Return [X, Y] of the center of cell containing provided text 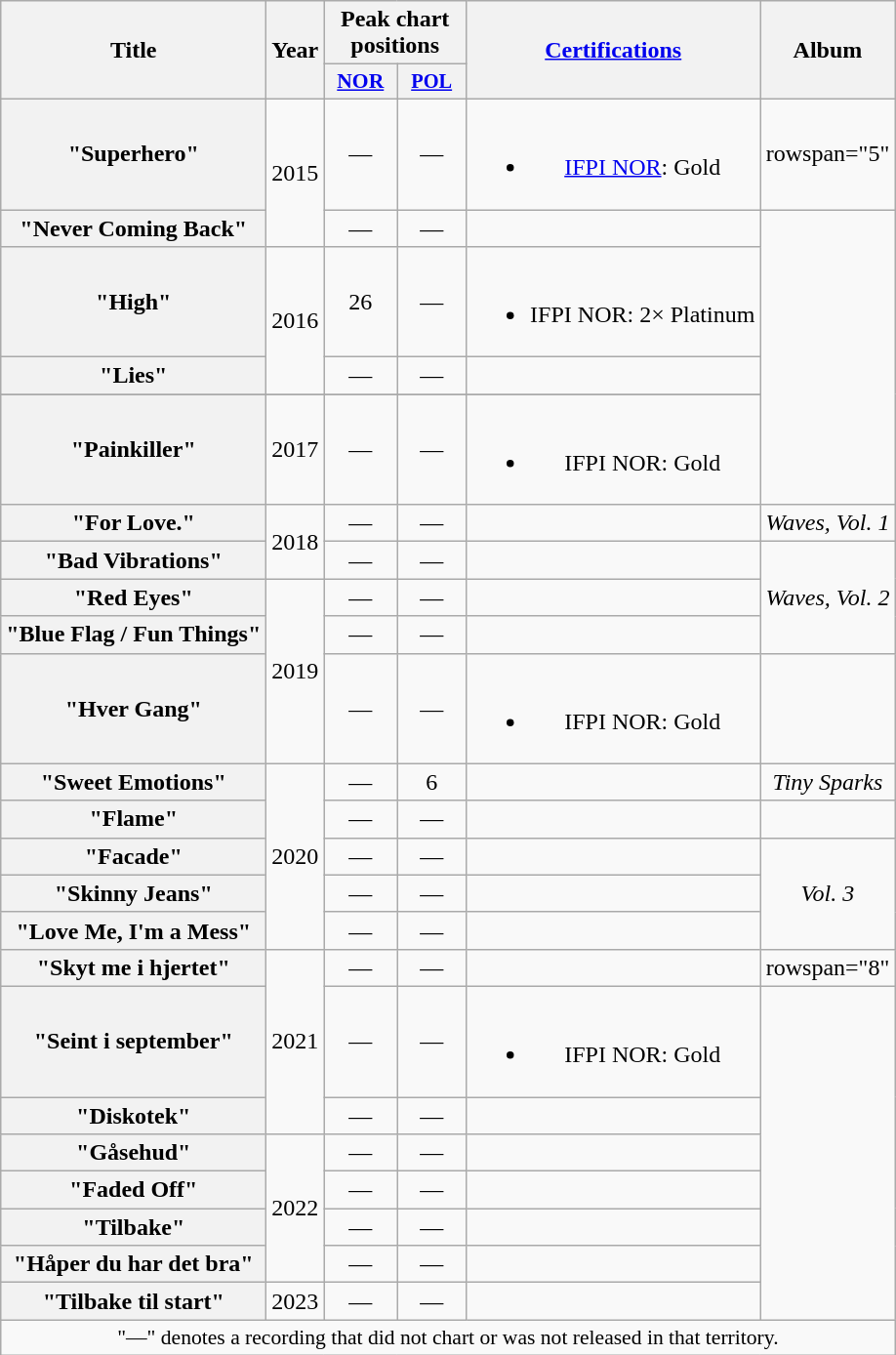
26 [361, 303]
"Superhero" [134, 154]
2019 [295, 672]
Album [828, 51]
"Lies" [134, 376]
6 [431, 782]
POL [431, 82]
Tiny Sparks [828, 782]
2021 [295, 1041]
"High" [134, 303]
Waves, Vol. 1 [828, 523]
2016 [295, 320]
Waves, Vol. 2 [828, 597]
"Tilbake" [134, 1227]
Peak chart positions [395, 33]
IFPI NOR: 2× Platinum [613, 303]
"Diskotek" [134, 1116]
"Seint i september" [134, 1041]
"Facade" [134, 856]
2018 [295, 542]
"Skinny Jeans" [134, 893]
"Never Coming Back" [134, 227]
"Red Eyes" [134, 597]
"Blue Flag / Fun Things" [134, 635]
"Painkiller" [134, 449]
"Flame" [134, 819]
rowspan="8" [828, 967]
"Love Me, I'm a Mess" [134, 930]
"Tilbake til start" [134, 1301]
2017 [295, 449]
2020 [295, 856]
"—" denotes a recording that did not chart or was not released in that territory. [448, 1337]
"Sweet Emotions" [134, 782]
"Håper du har det bra" [134, 1264]
rowspan="5" [828, 154]
2023 [295, 1301]
"Faded Off" [134, 1190]
"For Love." [134, 523]
NOR [361, 82]
Title [134, 51]
"Hver Gang" [134, 709]
2022 [295, 1209]
2015 [295, 172]
Vol. 3 [828, 893]
"Bad Vibrations" [134, 560]
"Gåsehud" [134, 1153]
Year [295, 51]
"Skyt me i hjertet" [134, 967]
Certifications [613, 51]
